Pinpoint the cell where the given text exists, returning its (x, y) midpoint coordinate. 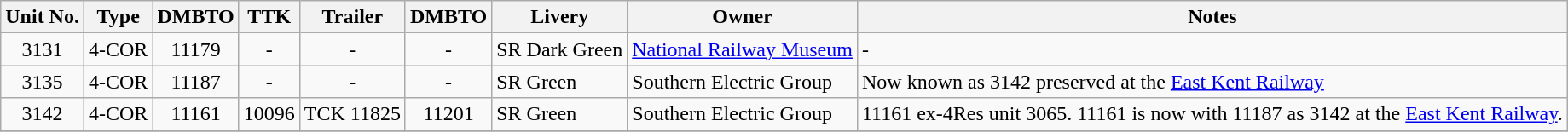
3135 (43, 82)
SR Dark Green (559, 49)
Livery (559, 17)
10096 (269, 114)
11201 (448, 114)
Now known as 3142 preserved at the East Kent Railway (1212, 82)
3142 (43, 114)
National Railway Museum (743, 49)
Type (118, 17)
Notes (1212, 17)
Owner (743, 17)
11161 ex-4Res unit 3065. 11161 is now with 11187 as 3142 at the East Kent Railway. (1212, 114)
TCK 11825 (352, 114)
TTK (269, 17)
11179 (196, 49)
11187 (196, 82)
11161 (196, 114)
Unit No. (43, 17)
Trailer (352, 17)
3131 (43, 49)
